Return the (X, Y) coordinate for the center point of the cell that contains the specified text.  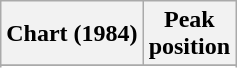
Chart (1984) (72, 34)
Peakposition (189, 34)
